Scan for the cell matching the given text and deliver its (X, Y) coordinate at center. 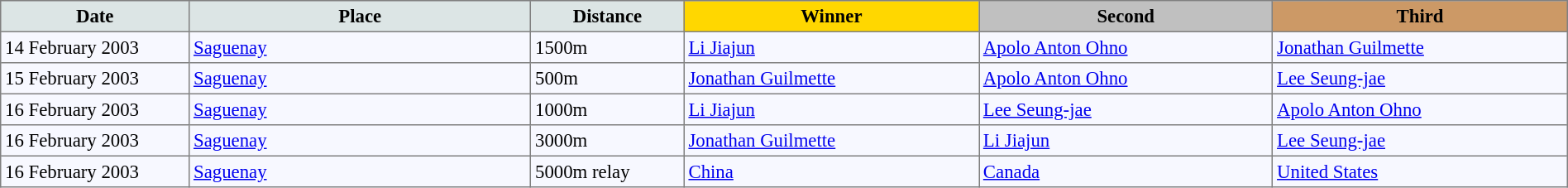
Third (1420, 17)
Second (1126, 17)
14 February 2003 (95, 47)
Date (95, 17)
China (831, 171)
Distance (607, 17)
Canada (1126, 171)
3000m (607, 141)
5000m relay (607, 171)
1000m (607, 109)
Winner (831, 17)
1500m (607, 47)
500m (607, 79)
15 February 2003 (95, 79)
United States (1420, 171)
Place (361, 17)
